Pinpoint the cell where the given text exists, returning its [x, y] midpoint coordinate. 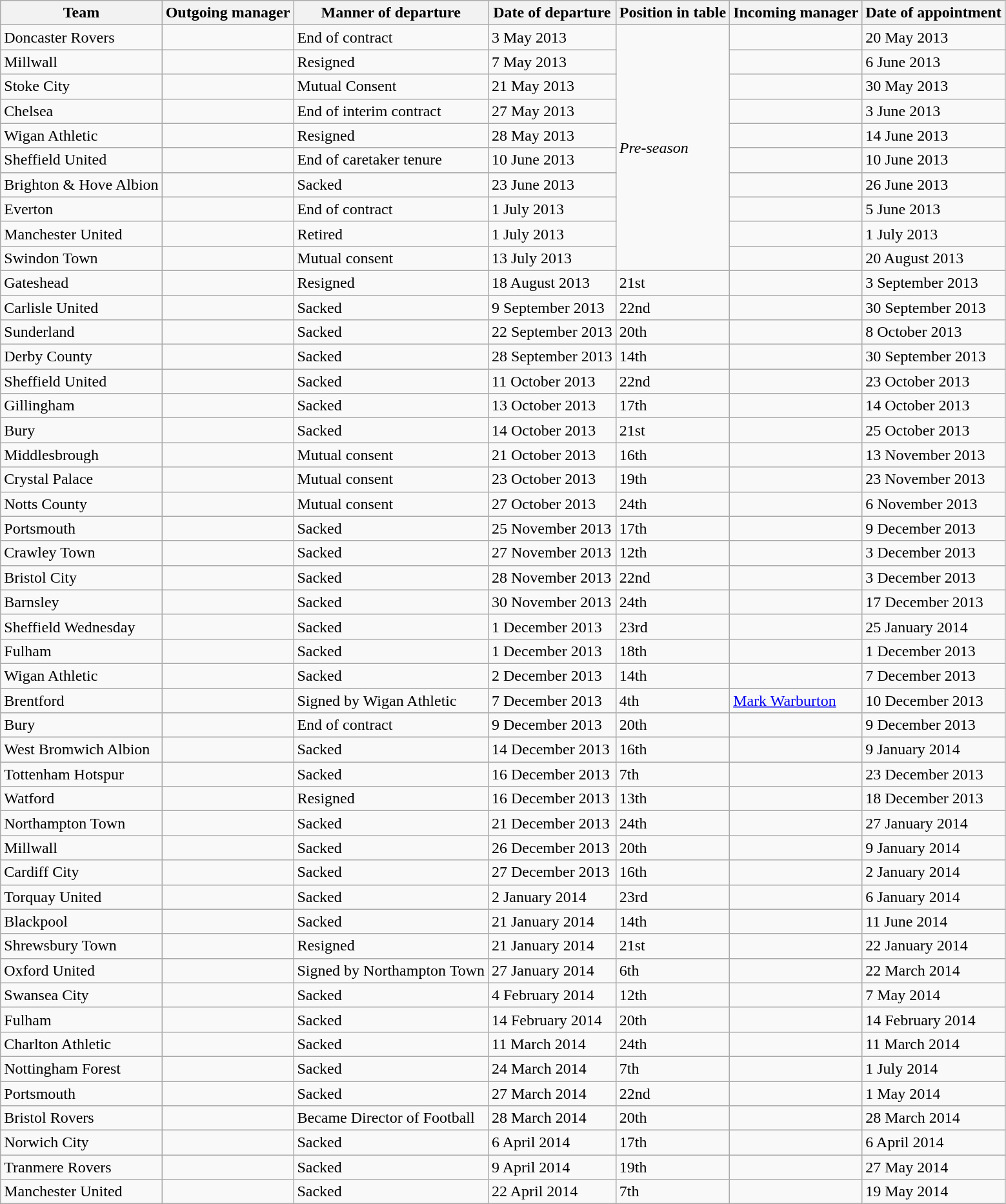
West Bromwich Albion [81, 750]
28 November 2013 [552, 577]
18 December 2013 [934, 799]
4 February 2014 [552, 995]
7 May 2013 [552, 62]
6 January 2014 [934, 897]
28 September 2013 [552, 357]
Shrewsbury Town [81, 946]
1 May 2014 [934, 1094]
23 November 2013 [934, 479]
20 August 2013 [934, 258]
22 September 2013 [552, 332]
6 November 2013 [934, 504]
21 May 2013 [552, 86]
Date of departure [552, 13]
End of caretaker tenure [391, 160]
14 June 2013 [934, 135]
Chelsea [81, 111]
Watford [81, 799]
Northampton Town [81, 823]
25 January 2014 [934, 627]
Crystal Palace [81, 479]
Norwich City [81, 1143]
23 December 2013 [934, 774]
6 June 2013 [934, 62]
17 December 2013 [934, 602]
26 June 2013 [934, 185]
Oxford United [81, 970]
Mutual Consent [391, 86]
Bristol Rovers [81, 1118]
2 December 2013 [552, 676]
3 May 2013 [552, 37]
Pre-season [672, 148]
Signed by Northampton Town [391, 970]
18 August 2013 [552, 283]
Team [81, 13]
8 October 2013 [934, 332]
Stoke City [81, 86]
18th [672, 651]
27 October 2013 [552, 504]
27 May 2013 [552, 111]
5 June 2013 [934, 209]
25 November 2013 [552, 528]
27 November 2013 [552, 553]
13th [672, 799]
9 September 2013 [552, 308]
Sheffield Wednesday [81, 627]
Retired [391, 234]
22 April 2014 [552, 1192]
Charlton Athletic [81, 1044]
21 October 2013 [552, 455]
30 November 2013 [552, 602]
Swindon Town [81, 258]
27 March 2014 [552, 1094]
Doncaster Rovers [81, 37]
Gateshead [81, 283]
Brentford [81, 700]
Middlesbrough [81, 455]
26 December 2013 [552, 848]
Sunderland [81, 332]
1 July 2014 [934, 1069]
Brighton & Hove Albion [81, 185]
25 October 2013 [934, 430]
Torquay United [81, 897]
30 May 2013 [934, 86]
Cardiff City [81, 872]
Crawley Town [81, 553]
13 July 2013 [552, 258]
21 December 2013 [552, 823]
Swansea City [81, 995]
28 May 2013 [552, 135]
Manner of departure [391, 13]
Tranmere Rovers [81, 1167]
Tottenham Hotspur [81, 774]
Notts County [81, 504]
9 April 2014 [552, 1167]
14 December 2013 [552, 750]
22 March 2014 [934, 970]
Nottingham Forest [81, 1069]
Derby County [81, 357]
Date of appointment [934, 13]
27 December 2013 [552, 872]
27 May 2014 [934, 1167]
Incoming manager [796, 13]
Barnsley [81, 602]
24 March 2014 [552, 1069]
13 October 2013 [552, 406]
Outgoing manager [228, 13]
22 January 2014 [934, 946]
Signed by Wigan Athletic [391, 700]
Became Director of Football [391, 1118]
4th [672, 700]
3 June 2013 [934, 111]
20 May 2013 [934, 37]
End of interim contract [391, 111]
Mark Warburton [796, 700]
Position in table [672, 13]
Blackpool [81, 921]
Bristol City [81, 577]
Everton [81, 209]
3 September 2013 [934, 283]
11 June 2014 [934, 921]
10 December 2013 [934, 700]
19 May 2014 [934, 1192]
Carlisle United [81, 308]
7 May 2014 [934, 995]
6th [672, 970]
Gillingham [81, 406]
23 June 2013 [552, 185]
13 November 2013 [934, 455]
11 October 2013 [552, 381]
